Capture the cell that displays the provided text and extract its [x, y] central coordinate. 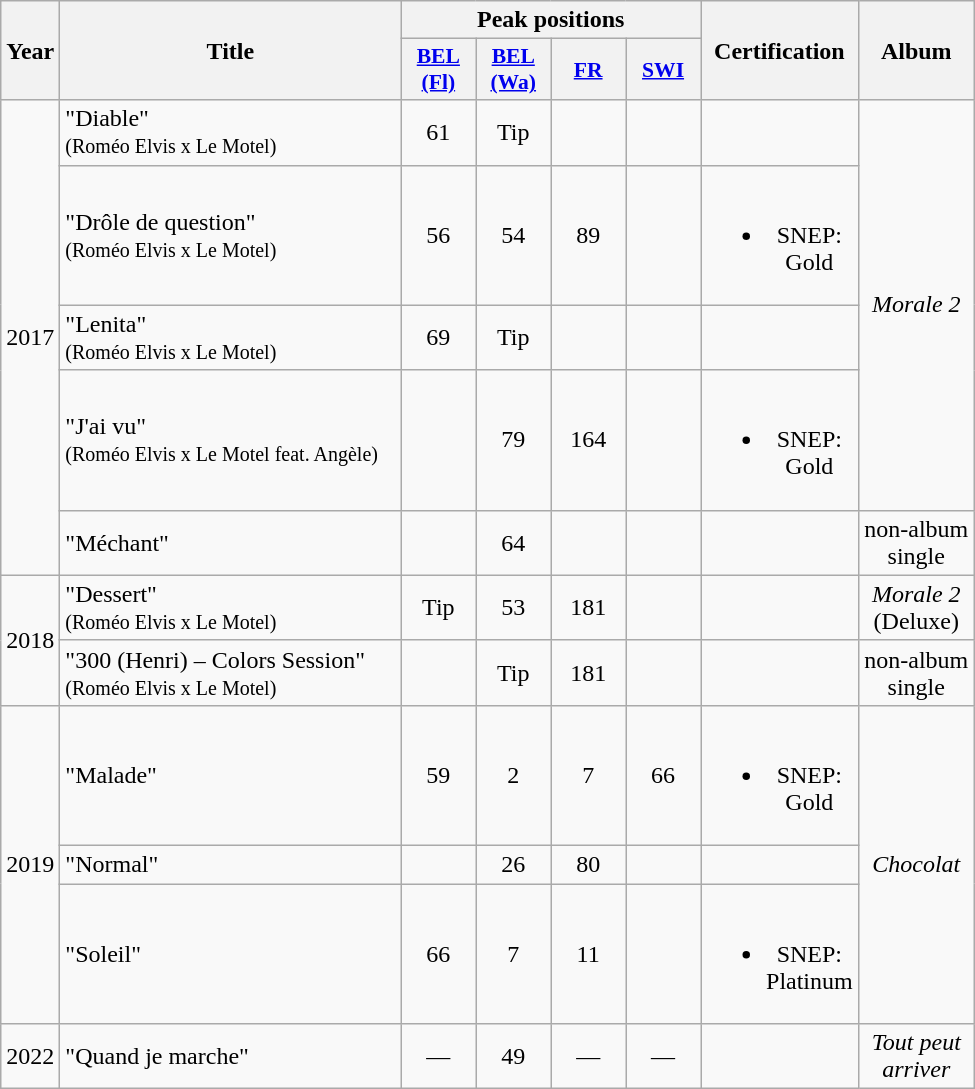
89 [588, 235]
2018 [30, 640]
Morale 2 (Deluxe) [916, 608]
54 [514, 235]
Chocolat [916, 864]
"Quand je marche" [230, 1056]
64 [514, 542]
11 [588, 954]
49 [514, 1056]
BEL(Wa) [514, 70]
"Méchant" [230, 542]
Certification [779, 50]
SWI [664, 70]
2017 [30, 338]
"Normal" [230, 864]
164 [588, 440]
Tout peut arriver [916, 1056]
26 [514, 864]
Year [30, 50]
"Drôle de question" (Roméo Elvis x Le Motel) [230, 235]
53 [514, 608]
79 [514, 440]
"Dessert" (Roméo Elvis x Le Motel) [230, 608]
"Diable" (Roméo Elvis x Le Motel) [230, 132]
Peak positions [551, 20]
Morale 2 [916, 305]
2019 [30, 864]
80 [588, 864]
61 [438, 132]
"Soleil" [230, 954]
2 [514, 775]
56 [438, 235]
SNEP: Platinum [779, 954]
"J'ai vu" (Roméo Elvis x Le Motel feat. Angèle) [230, 440]
FR [588, 70]
"300 (Henri) – Colors Session" (Roméo Elvis x Le Motel) [230, 672]
"Lenita" (Roméo Elvis x Le Motel) [230, 338]
69 [438, 338]
59 [438, 775]
"Malade" [230, 775]
BEL(Fl) [438, 70]
Album [916, 50]
2022 [30, 1056]
Title [230, 50]
